Extract the (x, y) coordinate from the center of the cell holding the provided text.  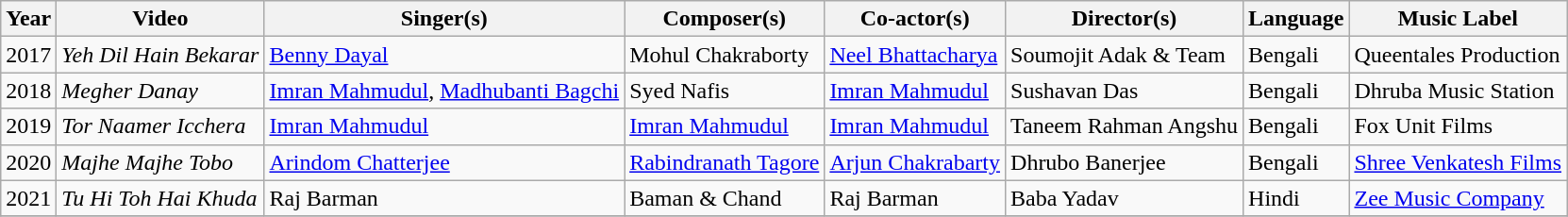
Queentales Production (1459, 55)
Baba Yadav (1125, 198)
Shree Venkatesh Films (1459, 162)
Tor Naamer Icchera (160, 126)
Language (1296, 19)
Video (160, 19)
Megher Danay (160, 91)
Mohul Chakraborty (725, 55)
Zee Music Company (1459, 198)
Composer(s) (725, 19)
Music Label (1459, 19)
Neel Bhattacharya (915, 55)
Singer(s) (444, 19)
Fox Unit Films (1459, 126)
2021 (28, 198)
Dhruba Music Station (1459, 91)
Director(s) (1125, 19)
Soumojit Adak & Team (1125, 55)
Arjun Chakrabarty (915, 162)
Syed Nafis (725, 91)
Year (28, 19)
Benny Dayal (444, 55)
Tu Hi Toh Hai Khuda (160, 198)
Taneem Rahman Angshu (1125, 126)
2018 (28, 91)
Hindi (1296, 198)
2019 (28, 126)
Dhrubo Banerjee (1125, 162)
2020 (28, 162)
Co-actor(s) (915, 19)
2017 (28, 55)
Baman & Chand (725, 198)
Sushavan Das (1125, 91)
Majhe Majhe Tobo (160, 162)
Imran Mahmudul, Madhubanti Bagchi (444, 91)
Rabindranath Tagore (725, 162)
Yeh Dil Hain Bekarar (160, 55)
Arindom Chatterjee (444, 162)
